From the cell containing the given text, extract its center point as (X, Y) coordinate. 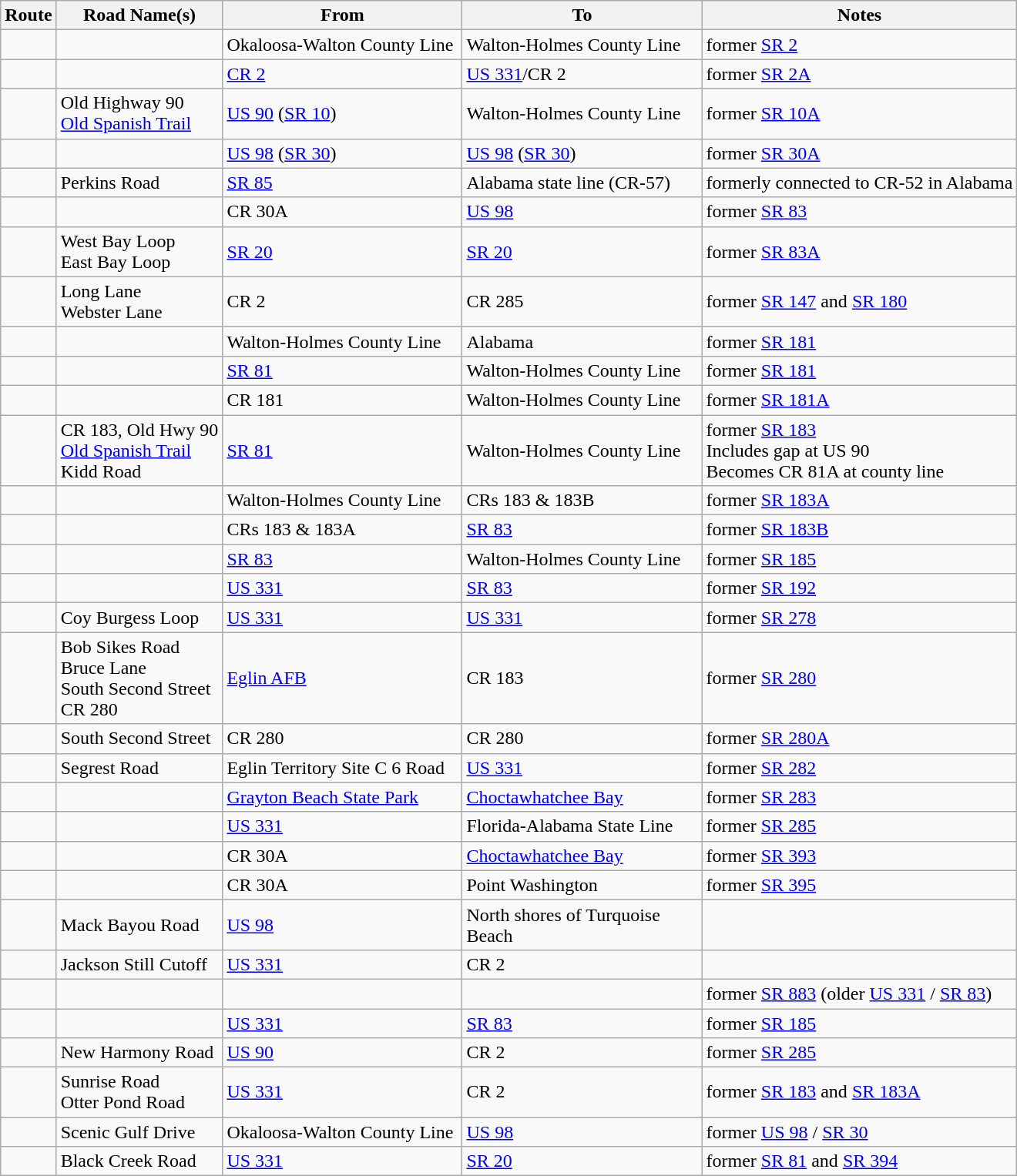
CR 181 (342, 400)
former SR 283 (860, 797)
Jackson Still Cutoff (139, 964)
Perkins Road (139, 183)
Old Highway 90Old Spanish Trail (139, 114)
formerly connected to CR-52 in Alabama (860, 183)
US 90 (SR 10) (342, 114)
former SR 81 and SR 394 (860, 1161)
From (342, 15)
former SR 183 and SR 183A (860, 1092)
North shores of Turquoise Beach (582, 924)
former SR 883 (older US 331 / SR 83) (860, 993)
Scenic Gulf Drive (139, 1132)
CR 183 (582, 678)
Coy Burgess Loop (139, 618)
Alabama (582, 341)
CR 285 (582, 302)
US 331/CR 2 (582, 74)
US 90 (342, 1053)
Sunrise RoadOtter Pond Road (139, 1092)
Florida-Alabama State Line (582, 826)
South Second Street (139, 739)
West Bay LoopEast Bay Loop (139, 251)
former SR 2A (860, 74)
former SR 183Includes gap at US 90Becomes CR 81A at county line (860, 450)
Segrest Road (139, 768)
Black Creek Road (139, 1161)
CR 183, Old Hwy 90Old Spanish TrailKidd Road (139, 450)
former SR 30A (860, 153)
former SR 183B (860, 530)
Long LaneWebster Lane (139, 302)
New Harmony Road (139, 1053)
Notes (860, 15)
former SR 280A (860, 739)
Alabama state line (CR-57) (582, 183)
former US 98 / SR 30 (860, 1132)
CRs 183 & 183A (342, 530)
Grayton Beach State Park (342, 797)
former SR 2 (860, 45)
former SR 282 (860, 768)
former SR 192 (860, 588)
former SR 393 (860, 856)
former SR 181A (860, 400)
former SR 278 (860, 618)
Route (29, 15)
Mack Bayou Road (139, 924)
former SR 83A (860, 251)
former SR 183A (860, 501)
Road Name(s) (139, 15)
SR 85 (342, 183)
CRs 183 & 183B (582, 501)
Bob Sikes RoadBruce LaneSouth Second StreetCR 280 (139, 678)
To (582, 15)
former SR 10A (860, 114)
former SR 147 and SR 180 (860, 302)
former SR 83 (860, 212)
former SR 395 (860, 885)
Point Washington (582, 885)
former SR 280 (860, 678)
Eglin AFB (342, 678)
Eglin Territory Site C 6 Road (342, 768)
